Provide the (x, y) coordinate of the cell's center where the given text is located.  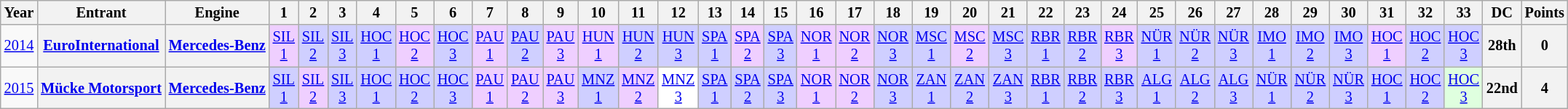
1 (284, 12)
33 (1463, 12)
9 (561, 12)
28th (1502, 46)
11 (638, 12)
2014 (19, 46)
32 (1425, 12)
Year (19, 12)
MNZ3 (678, 88)
2015 (19, 88)
17 (855, 12)
ZAN2 (970, 88)
2 (313, 12)
30 (1348, 12)
27 (1233, 12)
7 (491, 12)
HUN2 (638, 46)
29 (1310, 12)
MSC2 (970, 46)
ZAN1 (932, 88)
Mücke Motorsport (101, 88)
DC (1502, 12)
5 (415, 12)
16 (817, 12)
ALG3 (1233, 88)
MNZ1 (598, 88)
25 (1157, 12)
Engine (217, 12)
IMO2 (1310, 46)
ALG2 (1195, 88)
6 (453, 12)
18 (892, 12)
IMO3 (1348, 46)
Entrant (101, 12)
Points (1545, 12)
IMO1 (1272, 46)
19 (932, 12)
3 (342, 12)
20 (970, 12)
MSC1 (932, 46)
HUN3 (678, 46)
14 (747, 12)
31 (1387, 12)
22nd (1502, 88)
MSC3 (1007, 46)
13 (715, 12)
22 (1045, 12)
HUN1 (598, 46)
12 (678, 12)
21 (1007, 12)
0 (1545, 46)
EuroInternational (101, 46)
8 (526, 12)
15 (780, 12)
MNZ2 (638, 88)
24 (1119, 12)
10 (598, 12)
ZAN3 (1007, 88)
26 (1195, 12)
23 (1082, 12)
28 (1272, 12)
ALG1 (1157, 88)
